From the cell containing the given text, extract its center point as [X, Y] coordinate. 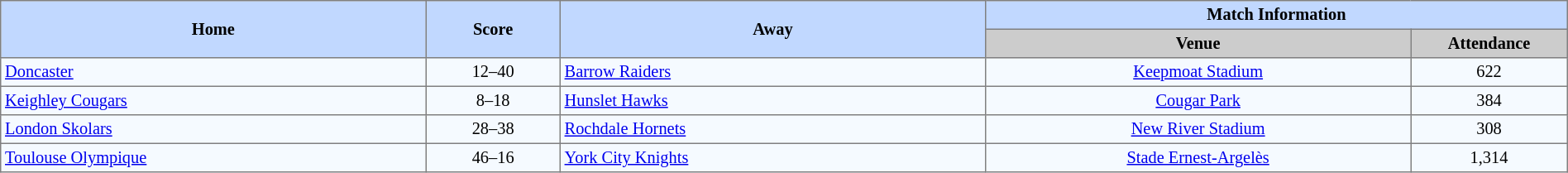
New River Stadium [1198, 129]
Away [772, 30]
Match Information [1277, 15]
Barrow Raiders [772, 72]
384 [1489, 100]
Attendance [1489, 43]
Doncaster [213, 72]
308 [1489, 129]
12–40 [493, 72]
Score [493, 30]
46–16 [493, 157]
Cougar Park [1198, 100]
Hunslet Hawks [772, 100]
Keepmoat Stadium [1198, 72]
622 [1489, 72]
Venue [1198, 43]
8–18 [493, 100]
Rochdale Hornets [772, 129]
Home [213, 30]
Keighley Cougars [213, 100]
London Skolars [213, 129]
York City Knights [772, 157]
1,314 [1489, 157]
Stade Ernest-Argelès [1198, 157]
28–38 [493, 129]
Toulouse Olympique [213, 157]
